Capture the cell that displays the provided text and extract its [X, Y] central coordinate. 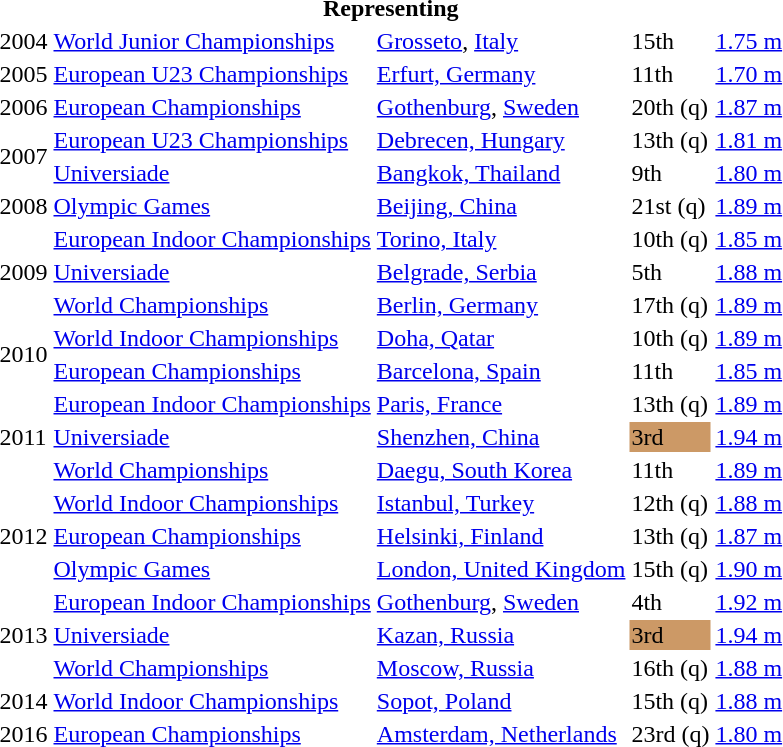
Bangkok, Thailand [501, 173]
Moscow, Russia [501, 668]
Daegu, South Korea [501, 470]
Sopot, Poland [501, 701]
9th [670, 173]
20th (q) [670, 107]
Grosseto, Italy [501, 41]
World Junior Championships [212, 41]
Paris, France [501, 404]
15th [670, 41]
Helsinki, Finland [501, 536]
Barcelona, Spain [501, 371]
Berlin, Germany [501, 305]
London, United Kingdom [501, 569]
Beijing, China [501, 206]
Doha, Qatar [501, 338]
16th (q) [670, 668]
Debrecen, Hungary [501, 140]
17th (q) [670, 305]
4th [670, 602]
Belgrade, Serbia [501, 272]
Kazan, Russia [501, 635]
12th (q) [670, 503]
Istanbul, Turkey [501, 503]
Shenzhen, China [501, 437]
Erfurt, Germany [501, 74]
5th [670, 272]
21st (q) [670, 206]
Torino, Italy [501, 239]
